Find where the given text appears and provide that cell's center as [X, Y] coordinate. 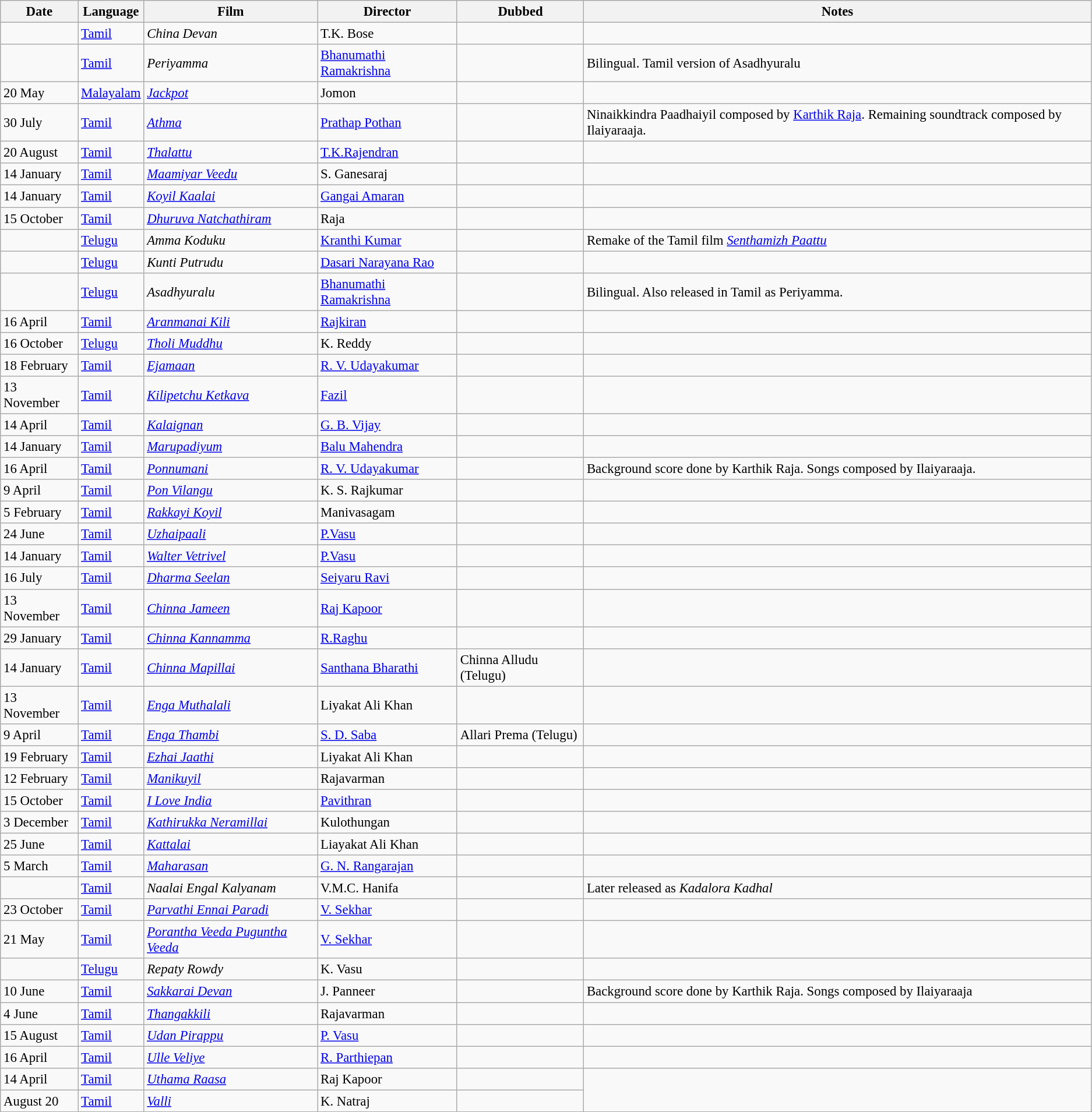
Bilingual. Tamil version of Asadhyuralu [838, 63]
Naalai Engal Kalyanam [231, 888]
Kalaignan [231, 425]
Jomon [388, 93]
Film [231, 12]
Repaty Rowdy [231, 970]
Ninaikkindra Paadhaiyil composed by Karthik Raja. Remaining soundtrack composed by Ilaiyaraaja. [838, 122]
Valli [231, 1101]
Thangakkili [231, 1014]
Ezhai Jaathi [231, 757]
Prathap Pothan [388, 122]
R. Parthiepan [388, 1057]
K. Reddy [388, 344]
Aranmanai Kili [231, 322]
Director [388, 12]
12 February [40, 779]
R.Raghu [388, 638]
China Devan [231, 34]
Kulothungan [388, 822]
Uthama Raasa [231, 1079]
P. Vasu [388, 1035]
Athma [231, 122]
Bilingual. Also released in Tamil as Periyamma. [838, 291]
20 August [40, 153]
25 June [40, 845]
10 June [40, 991]
Kunti Putrudu [231, 262]
5 February [40, 513]
Tholi Muddhu [231, 344]
Later released as Kadalora Kadhal [838, 888]
Allari Prema (Telugu) [520, 735]
S. D. Saba [388, 735]
T.K.Rajendran [388, 153]
Walter Vetrivel [231, 556]
16 October [40, 344]
19 February [40, 757]
Chinna Alludu (Telugu) [520, 668]
5 March [40, 866]
Kranthi Kumar [388, 240]
Dhuruva Natchathiram [231, 218]
Pavithran [388, 800]
Thalattu [231, 153]
T.K. Bose [388, 34]
18 February [40, 365]
4 June [40, 1014]
Pon Vilangu [231, 490]
Uzhaipaali [231, 534]
21 May [40, 940]
V.M.C. Hanifa [388, 888]
Dasari Narayana Rao [388, 262]
Parvathi Ennai Paradi [231, 910]
Koyil Kaalai [231, 196]
Jackpot [231, 93]
Kattalai [231, 845]
Malayalam [111, 93]
G. N. Rangarajan [388, 866]
Dubbed [520, 12]
Background score done by Karthik Raja. Songs composed by Ilaiyaraaja. [838, 469]
Chinna Jameen [231, 608]
Balu Mahendra [388, 447]
Enga Muthalali [231, 705]
Asadhyuralu [231, 291]
Santhana Bharathi [388, 668]
Kathirukka Neramillai [231, 822]
Maamiyar Veedu [231, 174]
Udan Pirappu [231, 1035]
G. B. Vijay [388, 425]
Chinna Mapillai [231, 668]
J. Panneer [388, 991]
Ulle Veliye [231, 1057]
Gangai Amaran [388, 196]
Amma Koduku [231, 240]
Remake of the Tamil film Senthamizh Paattu [838, 240]
K. S. Rajkumar [388, 490]
Manikuyil [231, 779]
August 20 [40, 1101]
Dharma Seelan [231, 578]
Manivasagam [388, 513]
Notes [838, 12]
Date [40, 12]
24 June [40, 534]
Enga Thambi [231, 735]
Background score done by Karthik Raja. Songs composed by Ilaiyaraaja [838, 991]
Seiyaru Ravi [388, 578]
I Love India [231, 800]
Kilipetchu Ketkava [231, 395]
Liayakat Ali Khan [388, 845]
Porantha Veeda Puguntha Veeda [231, 940]
Ejamaan [231, 365]
Rakkayi Koyil [231, 513]
23 October [40, 910]
20 May [40, 93]
Ponnumani [231, 469]
Chinna Kannamma [231, 638]
S. Ganesaraj [388, 174]
K. Natraj [388, 1101]
29 January [40, 638]
Sakkarai Devan [231, 991]
Rajkiran [388, 322]
Language [111, 12]
Periyamma [231, 63]
Raja [388, 218]
Marupadiyum [231, 447]
Fazil [388, 395]
30 July [40, 122]
3 December [40, 822]
16 July [40, 578]
Maharasan [231, 866]
15 August [40, 1035]
K. Vasu [388, 970]
